Extract the [X, Y] coordinate from the center of the cell holding the provided text.  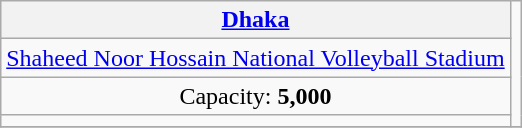
Shaheed Noor Hossain National Volleyball Stadium [256, 58]
Dhaka [256, 20]
Capacity: 5,000 [256, 96]
